Scan for the cell matching the given text and deliver its [x, y] coordinate at center. 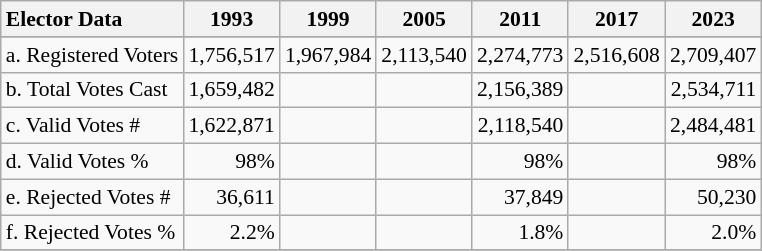
2005 [424, 19]
2,534,711 [713, 90]
2011 [520, 19]
2,484,481 [713, 126]
1,967,984 [328, 55]
2,113,540 [424, 55]
b. Total Votes Cast [92, 90]
2,709,407 [713, 55]
36,611 [231, 197]
2023 [713, 19]
37,849 [520, 197]
1999 [328, 19]
2017 [616, 19]
2,118,540 [520, 126]
d. Valid Votes % [92, 162]
2,516,608 [616, 55]
2.2% [231, 233]
1,622,871 [231, 126]
2.0% [713, 233]
1,659,482 [231, 90]
1,756,517 [231, 55]
1.8% [520, 233]
Elector Data [92, 19]
f. Rejected Votes % [92, 233]
2,156,389 [520, 90]
c. Valid Votes # [92, 126]
e. Rejected Votes # [92, 197]
1993 [231, 19]
50,230 [713, 197]
a. Registered Voters [92, 55]
2,274,773 [520, 55]
